Detect which cell encompasses the target text, then output its (X, Y) center coordinate. 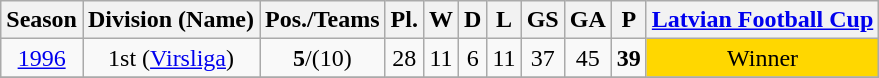
5/(10) (323, 58)
L (504, 20)
Division (Name) (170, 20)
Season (42, 20)
37 (542, 58)
6 (473, 58)
1st (Virsliga) (170, 58)
D (473, 20)
P (628, 20)
28 (404, 58)
W (440, 20)
Winner (762, 58)
45 (588, 58)
Pos./Teams (323, 20)
Pl. (404, 20)
Latvian Football Cup (762, 20)
1996 (42, 58)
GS (542, 20)
GA (588, 20)
39 (628, 58)
